Determine the (X, Y) coordinate at the center of the cell enclosing the given text.  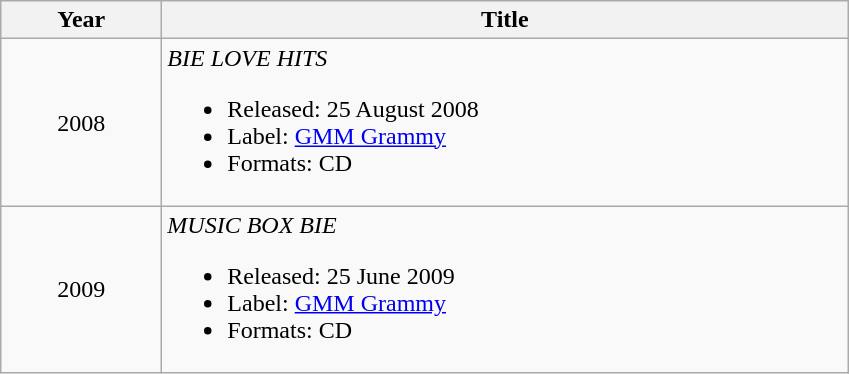
Year (82, 20)
Title (505, 20)
2009 (82, 290)
2008 (82, 122)
BIE LOVE HITS Released: 25 August 2008Label: GMM GrammyFormats: CD (505, 122)
MUSIC BOX BIEReleased: 25 June 2009Label: GMM GrammyFormats: CD (505, 290)
